Output the (x, y) coordinate of the center of the cell containing the given text.  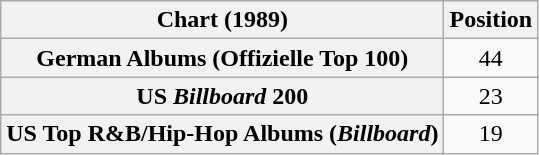
19 (491, 134)
Position (491, 20)
US Billboard 200 (222, 96)
Chart (1989) (222, 20)
German Albums (Offizielle Top 100) (222, 58)
44 (491, 58)
23 (491, 96)
US Top R&B/Hip-Hop Albums (Billboard) (222, 134)
